For the text-containing cell, return its midpoint in [x, y] coordinate format. 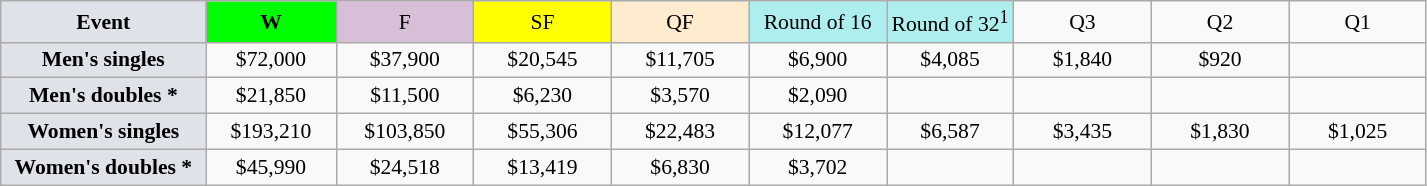
SF [543, 22]
$6,587 [950, 132]
$6,830 [680, 167]
$193,210 [271, 132]
$13,419 [543, 167]
Men's doubles * [104, 96]
Q3 [1083, 22]
Q2 [1220, 22]
$22,483 [680, 132]
$24,518 [405, 167]
$3,435 [1083, 132]
$103,850 [405, 132]
F [405, 22]
$55,306 [543, 132]
$1,830 [1220, 132]
$6,230 [543, 96]
$45,990 [271, 167]
Event [104, 22]
Women's doubles * [104, 167]
$1,025 [1358, 132]
Round of 16 [818, 22]
$3,702 [818, 167]
$3,570 [680, 96]
$2,090 [818, 96]
Round of 321 [950, 22]
$37,900 [405, 60]
$12,077 [818, 132]
$21,850 [271, 96]
$6,900 [818, 60]
Q1 [1358, 22]
$72,000 [271, 60]
$1,840 [1083, 60]
Women's singles [104, 132]
$20,545 [543, 60]
$920 [1220, 60]
W [271, 22]
QF [680, 22]
$11,500 [405, 96]
$11,705 [680, 60]
Men's singles [104, 60]
$4,085 [950, 60]
